Detect which cell encompasses the target text, then output its (x, y) center coordinate. 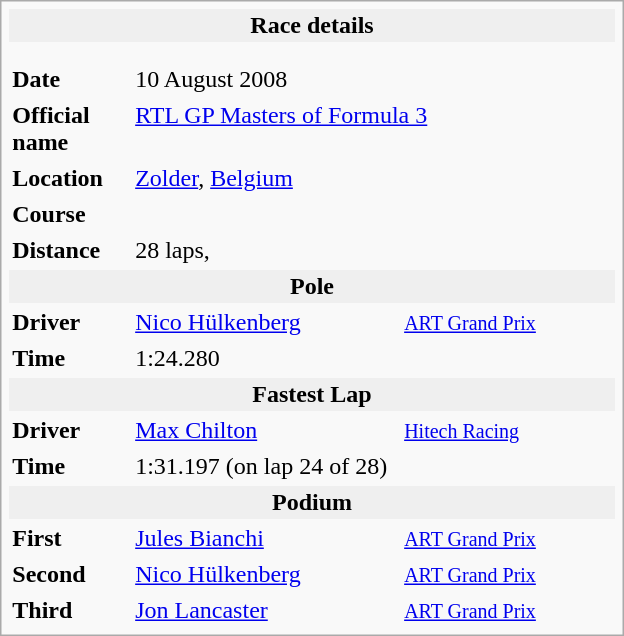
Third (69, 610)
Date (69, 80)
Second (69, 574)
Official name (69, 129)
Jon Lancaster (265, 610)
Jules Bianchi (265, 538)
28 laps, (374, 250)
Race details (312, 26)
Course (69, 214)
Zolder, Belgium (374, 178)
First (69, 538)
Podium (312, 502)
Location (69, 178)
10 August 2008 (265, 80)
Pole (312, 286)
1:24.280 (374, 358)
Max Chilton (265, 430)
Distance (69, 250)
1:31.197 (on lap 24 of 28) (374, 466)
RTL GP Masters of Formula 3 (374, 129)
Fastest Lap (312, 394)
Hitech Racing (508, 430)
